Return the (x, y) coordinate for the center point of the cell that contains the specified text.  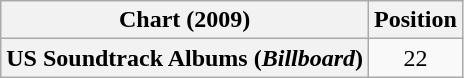
Chart (2009) (185, 20)
US Soundtrack Albums (Billboard) (185, 58)
Position (416, 20)
22 (416, 58)
